From the cell containing the given text, extract its center point as [X, Y] coordinate. 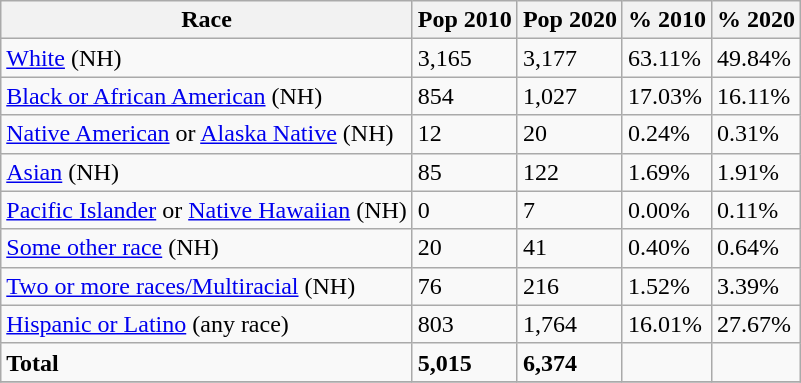
0.31% [756, 134]
1.91% [756, 172]
Pop 2010 [464, 20]
63.11% [666, 58]
5,015 [464, 362]
854 [464, 96]
0.00% [666, 210]
803 [464, 324]
White (NH) [207, 58]
3,165 [464, 58]
16.11% [756, 96]
Some other race (NH) [207, 248]
Race [207, 20]
27.67% [756, 324]
Two or more races/Multiracial (NH) [207, 286]
1,764 [570, 324]
Asian (NH) [207, 172]
7 [570, 210]
Total [207, 362]
0 [464, 210]
85 [464, 172]
Hispanic or Latino (any race) [207, 324]
3,177 [570, 58]
49.84% [756, 58]
3.39% [756, 286]
1.52% [666, 286]
Black or African American (NH) [207, 96]
216 [570, 286]
Native American or Alaska Native (NH) [207, 134]
0.11% [756, 210]
17.03% [666, 96]
6,374 [570, 362]
% 2010 [666, 20]
0.40% [666, 248]
12 [464, 134]
0.24% [666, 134]
0.64% [756, 248]
Pacific Islander or Native Hawaiian (NH) [207, 210]
1,027 [570, 96]
% 2020 [756, 20]
122 [570, 172]
41 [570, 248]
76 [464, 286]
1.69% [666, 172]
Pop 2020 [570, 20]
16.01% [666, 324]
